For the text-containing cell, return its midpoint in (x, y) coordinate format. 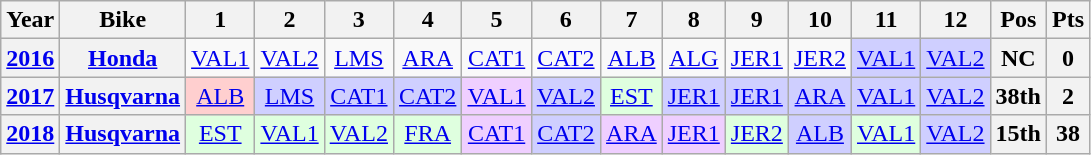
8 (694, 20)
3 (358, 20)
0 (1068, 58)
9 (756, 20)
Pos (1018, 20)
5 (496, 20)
2018 (30, 134)
38 (1068, 134)
Honda (123, 58)
11 (886, 20)
FRA (427, 134)
4 (427, 20)
ALG (694, 58)
12 (956, 20)
2017 (30, 96)
7 (632, 20)
Pts (1068, 20)
Year (30, 20)
2016 (30, 58)
Bike (123, 20)
38th (1018, 96)
15th (1018, 134)
10 (820, 20)
1 (220, 20)
6 (566, 20)
NC (1018, 58)
